Detect which cell encompasses the target text, then output its [x, y] center coordinate. 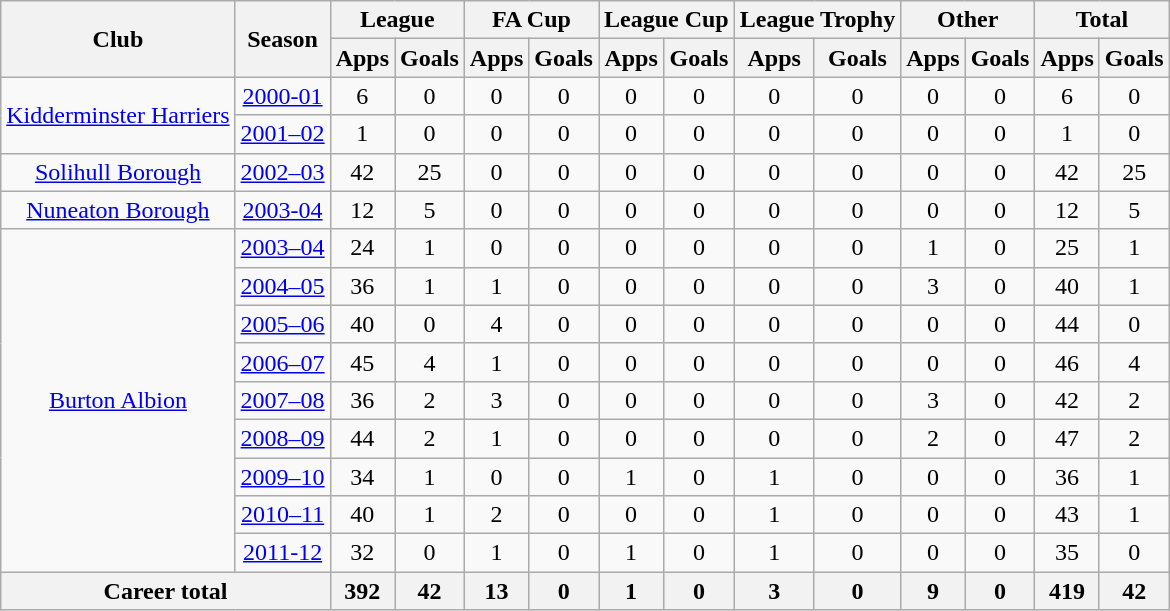
47 [1067, 438]
FA Cup [531, 20]
13 [496, 591]
Career total [166, 591]
9 [933, 591]
Nuneaton Borough [118, 210]
2009–10 [282, 477]
2000-01 [282, 96]
2007–08 [282, 400]
2001–02 [282, 134]
24 [362, 248]
2003-04 [282, 210]
Season [282, 39]
2011-12 [282, 553]
League Trophy [817, 20]
2005–06 [282, 324]
Burton Albion [118, 400]
45 [362, 362]
Solihull Borough [118, 172]
35 [1067, 553]
League Cup [666, 20]
34 [362, 477]
League [397, 20]
Kidderminster Harriers [118, 115]
2008–09 [282, 438]
2010–11 [282, 515]
32 [362, 553]
392 [362, 591]
419 [1067, 591]
43 [1067, 515]
Club [118, 39]
2002–03 [282, 172]
Total [1102, 20]
46 [1067, 362]
2003–04 [282, 248]
Other [968, 20]
2006–07 [282, 362]
2004–05 [282, 286]
